Detect which cell encompasses the target text, then output its [x, y] center coordinate. 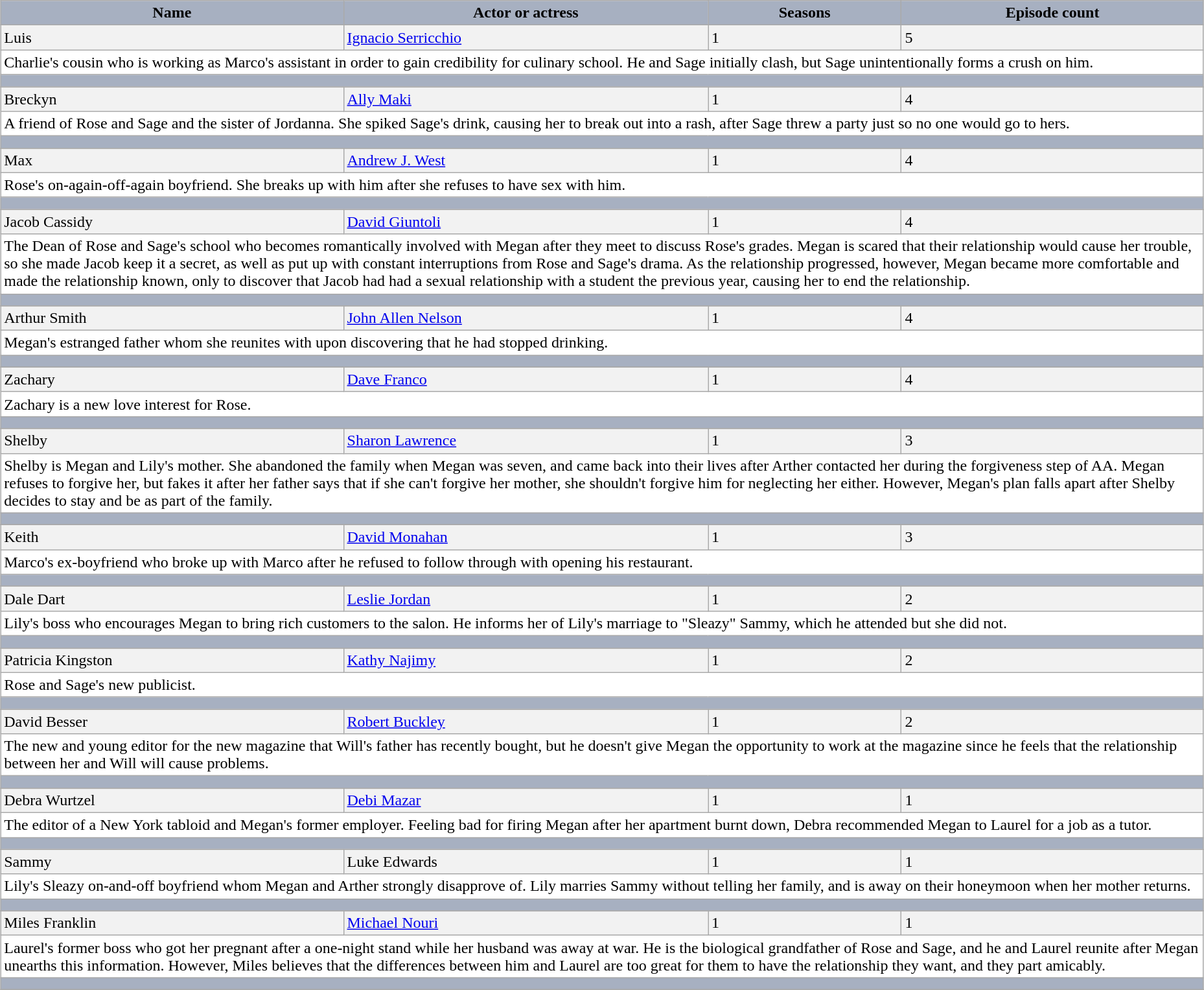
Marco's ex-boyfriend who broke up with Marco after he refused to follow through with opening his restaurant. [603, 562]
Seasons [804, 13]
Breckyn [172, 99]
Andrew J. West [526, 160]
Robert Buckley [526, 722]
David Giuntoli [526, 222]
Arthur Smith [172, 318]
Zachary [172, 379]
Dave Franco [526, 379]
Luis [172, 38]
Debra Wurtzel [172, 800]
Shelby [172, 441]
Ignacio Serricchio [526, 38]
Leslie Jordan [526, 598]
Patricia Kingston [172, 660]
Debi Mazar [526, 800]
Sharon Lawrence [526, 441]
John Allen Nelson [526, 318]
Sammy [172, 862]
Miles Franklin [172, 923]
Megan's estranged father whom she reunites with upon discovering that he had stopped drinking. [603, 343]
Rose and Sage's new publicist. [603, 685]
Episode count [1052, 13]
Dale Dart [172, 598]
Kathy Najimy [526, 660]
Luke Edwards [526, 862]
Jacob Cassidy [172, 222]
Max [172, 160]
Keith [172, 537]
5 [1052, 38]
David Monahan [526, 537]
Ally Maki [526, 99]
Rose's on-again-off-again boyfriend. She breaks up with him after she refuses to have sex with him. [603, 185]
Actor or actress [526, 13]
Name [172, 13]
Michael Nouri [526, 923]
David Besser [172, 722]
Zachary is a new love interest for Rose. [603, 404]
